Pinpoint the cell where the given text exists, returning its [X, Y] midpoint coordinate. 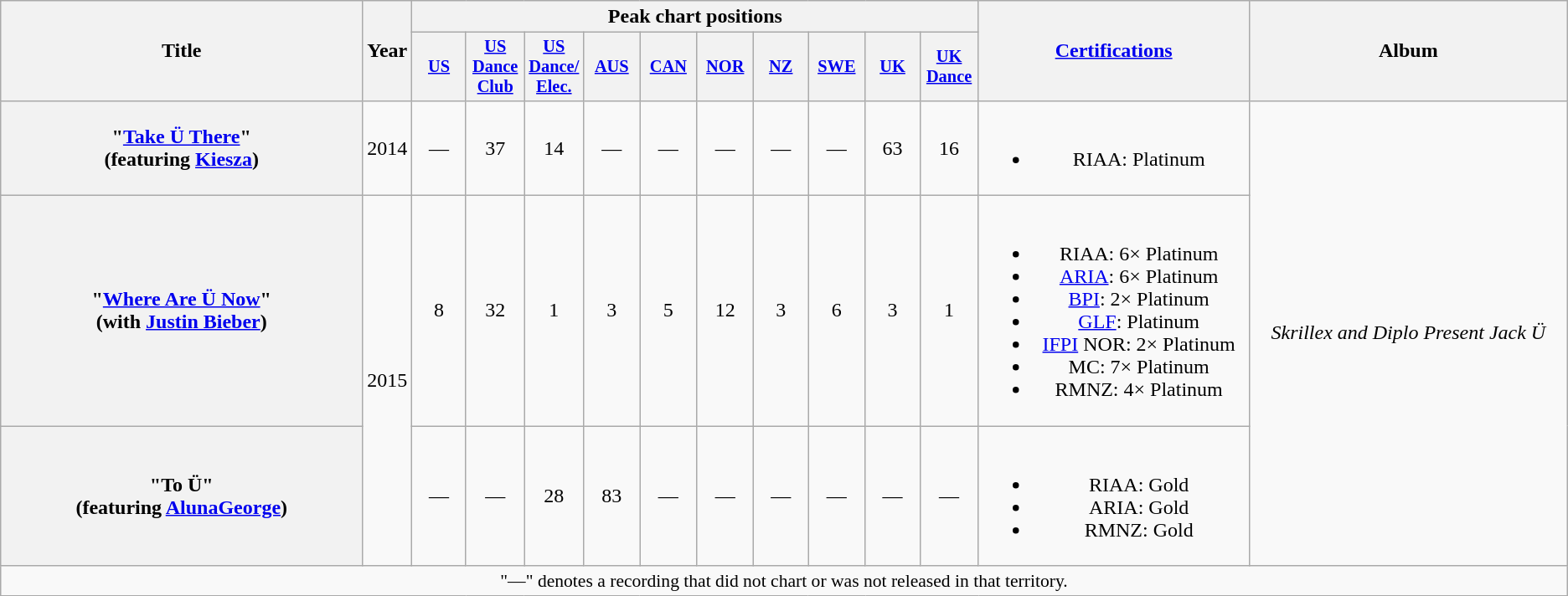
Certifications [1114, 51]
RIAA: Platinum [1114, 147]
32 [495, 311]
12 [725, 311]
"Where Are Ü Now"(with Justin Bieber) [182, 311]
SWE [837, 67]
NZ [781, 67]
2015 [387, 381]
6 [837, 311]
"—" denotes a recording that did not chart or was not released in that territory. [784, 581]
Title [182, 51]
UK [893, 67]
14 [554, 147]
CAN [668, 67]
5 [668, 311]
Album [1408, 51]
USDanceClub [495, 67]
2014 [387, 147]
83 [611, 496]
Skrillex and Diplo Present Jack Ü [1408, 333]
Year [387, 51]
Peak chart positions [695, 17]
UKDance [949, 67]
RIAA: 6× PlatinumARIA: 6× PlatinumBPI: 2× PlatinumGLF: PlatinumIFPI NOR: 2× PlatinumMC: 7× PlatinumRMNZ: 4× Platinum [1114, 311]
"Take Ü There"(featuring Kiesza) [182, 147]
"To Ü"(featuring AlunaGeorge) [182, 496]
RIAA: GoldARIA: GoldRMNZ: Gold [1114, 496]
NOR [725, 67]
37 [495, 147]
US [439, 67]
28 [554, 496]
AUS [611, 67]
63 [893, 147]
8 [439, 311]
16 [949, 147]
USDance/Elec. [554, 67]
